Return (x, y) of the center of cell containing provided text 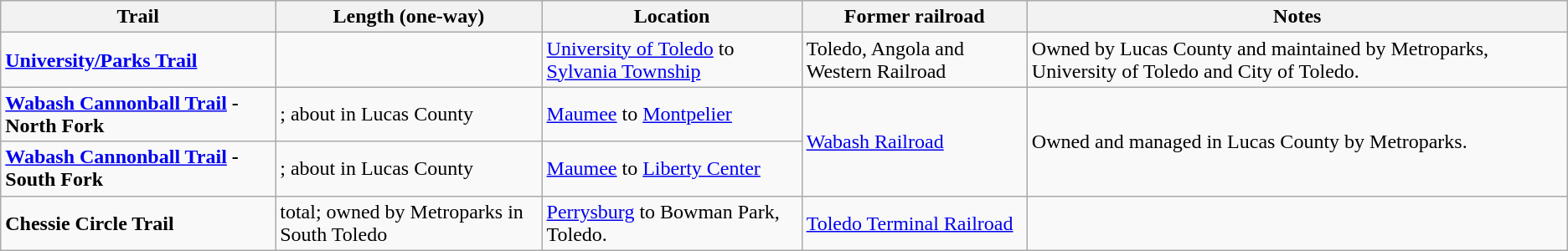
total; owned by Metroparks in South Toledo (409, 223)
Owned by Lucas County and maintained by Metroparks, University of Toledo and City of Toledo. (1297, 60)
Maumee to Liberty Center (672, 169)
Toledo Terminal Railroad (915, 223)
Chessie Circle Trail (138, 223)
Length (one-way) (409, 17)
Toledo, Angola and Western Railroad (915, 60)
Maumee to Montpelier (672, 114)
Owned and managed in Lucas County by Metroparks. (1297, 141)
Wabash Cannonball Trail - South Fork (138, 169)
University/Parks Trail (138, 60)
Perrysburg to Bowman Park, Toledo. (672, 223)
University of Toledo to Sylvania Township (672, 60)
Former railroad (915, 17)
Wabash Cannonball Trail - North Fork (138, 114)
Wabash Railroad (915, 141)
Location (672, 17)
Trail (138, 17)
Notes (1297, 17)
